Return the (x, y) coordinate for the center point of the cell that contains the specified text.  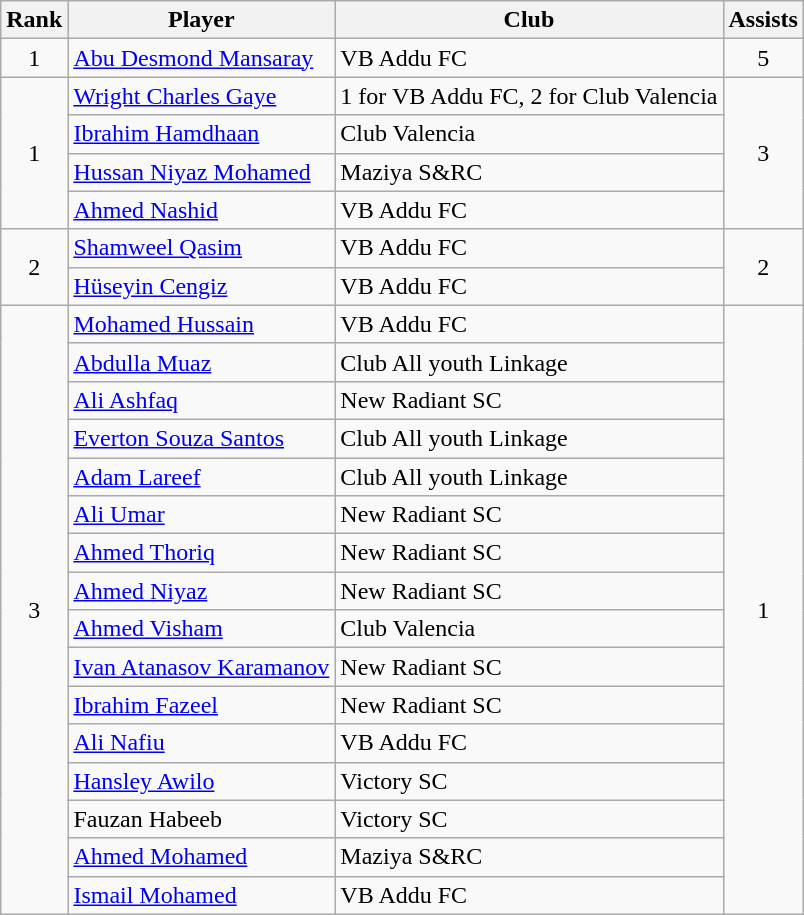
Abdulla Muaz (202, 362)
Club (529, 20)
Player (202, 20)
Ahmed Nashid (202, 210)
Hussan Niyaz Mohamed (202, 172)
Ahmed Visham (202, 629)
Abu Desmond Mansaray (202, 58)
Ibrahim Fazeel (202, 705)
1 for VB Addu FC, 2 for Club Valencia (529, 96)
Adam Lareef (202, 477)
Assists (763, 20)
Ali Nafiu (202, 743)
Ibrahim Hamdhaan (202, 134)
Ahmed Niyaz (202, 591)
Mohamed Hussain (202, 324)
Ali Ashfaq (202, 400)
Everton Souza Santos (202, 438)
Ivan Atanasov Karamanov (202, 667)
Rank (34, 20)
Ahmed Thoriq (202, 553)
5 (763, 58)
Shamweel Qasim (202, 248)
Hansley Awilo (202, 781)
Ahmed Mohamed (202, 857)
Hüseyin Cengiz (202, 286)
Ali Umar (202, 515)
Fauzan Habeeb (202, 819)
Ismail Mohamed (202, 895)
Wright Charles Gaye (202, 96)
